Provide the [x, y] coordinate of the cell's center where the given text is located.  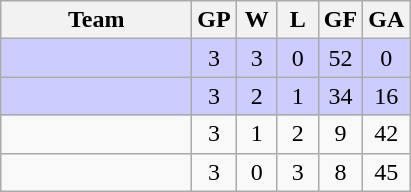
8 [340, 172]
9 [340, 134]
GA [386, 20]
52 [340, 58]
34 [340, 96]
L [298, 20]
45 [386, 172]
GP [214, 20]
GF [340, 20]
42 [386, 134]
W [256, 20]
16 [386, 96]
Team [96, 20]
